Determine the [x, y] coordinate at the center of the cell enclosing the given text.  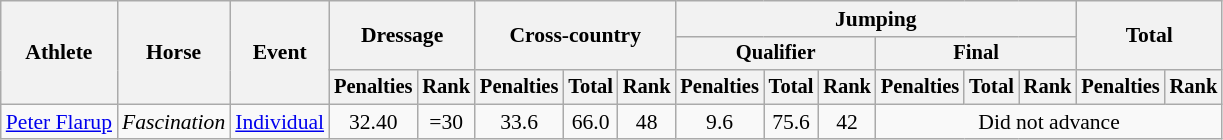
Event [280, 52]
Did not advance [1049, 122]
Qualifier [775, 54]
Cross-country [575, 36]
Final [976, 54]
66.0 [590, 122]
42 [847, 122]
75.6 [792, 122]
Individual [280, 122]
=30 [446, 122]
Jumping [876, 19]
32.40 [373, 122]
48 [647, 122]
33.6 [519, 122]
Athlete [59, 52]
Horse [174, 52]
Fascination [174, 122]
Dressage [402, 36]
9.6 [719, 122]
Peter Flarup [59, 122]
